For the text-containing cell, return its midpoint in [X, Y] coordinate format. 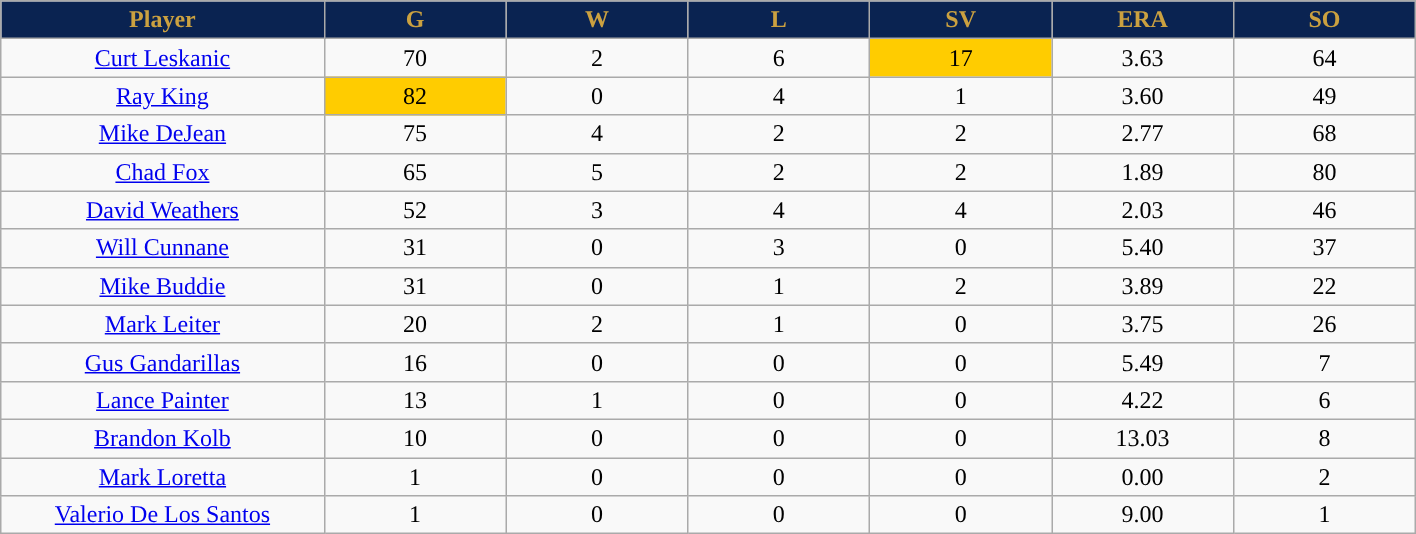
Brandon Kolb [162, 438]
Mike Buddie [162, 286]
David Weathers [162, 210]
13.03 [1143, 438]
5.40 [1143, 248]
70 [415, 58]
3.75 [1143, 324]
Lance Painter [162, 400]
Chad Fox [162, 172]
52 [415, 210]
2.77 [1143, 134]
Curt Leskanic [162, 58]
L [779, 20]
Will Cunnane [162, 248]
4.22 [1143, 400]
17 [961, 58]
9.00 [1143, 515]
16 [415, 362]
8 [1324, 438]
SO [1324, 20]
Mike DeJean [162, 134]
SV [961, 20]
Mark Loretta [162, 477]
3.60 [1143, 96]
Gus Gandarillas [162, 362]
37 [1324, 248]
0.00 [1143, 477]
G [415, 20]
Ray King [162, 96]
80 [1324, 172]
75 [415, 134]
W [597, 20]
5.49 [1143, 362]
2.03 [1143, 210]
49 [1324, 96]
Valerio De Los Santos [162, 515]
7 [1324, 362]
ERA [1143, 20]
3.89 [1143, 286]
26 [1324, 324]
13 [415, 400]
82 [415, 96]
10 [415, 438]
65 [415, 172]
64 [1324, 58]
68 [1324, 134]
20 [415, 324]
1.89 [1143, 172]
Mark Leiter [162, 324]
3.63 [1143, 58]
5 [597, 172]
Player [162, 20]
22 [1324, 286]
46 [1324, 210]
